Return [x, y] of the center of cell containing provided text 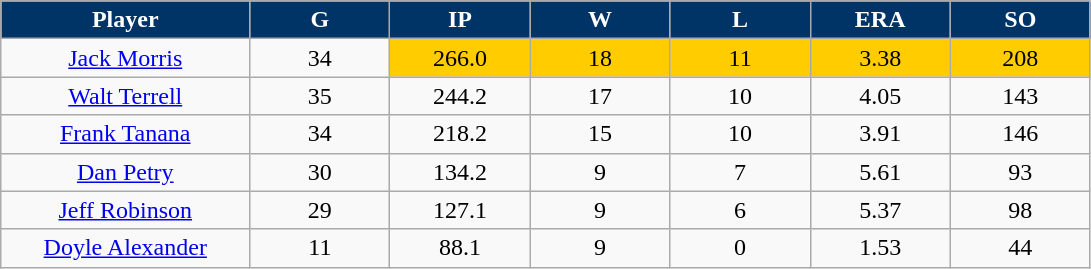
244.2 [460, 96]
1.53 [880, 248]
Doyle Alexander [126, 248]
5.37 [880, 210]
Player [126, 20]
15 [600, 134]
4.05 [880, 96]
6 [740, 210]
30 [320, 172]
ERA [880, 20]
218.2 [460, 134]
W [600, 20]
17 [600, 96]
29 [320, 210]
18 [600, 58]
3.91 [880, 134]
44 [1020, 248]
IP [460, 20]
208 [1020, 58]
SO [1020, 20]
35 [320, 96]
143 [1020, 96]
127.1 [460, 210]
88.1 [460, 248]
Walt Terrell [126, 96]
134.2 [460, 172]
5.61 [880, 172]
93 [1020, 172]
146 [1020, 134]
Jeff Robinson [126, 210]
Dan Petry [126, 172]
Jack Morris [126, 58]
Frank Tanana [126, 134]
266.0 [460, 58]
3.38 [880, 58]
98 [1020, 210]
G [320, 20]
0 [740, 248]
7 [740, 172]
L [740, 20]
